Return the (x, y) coordinate for the center point of the cell that contains the specified text.  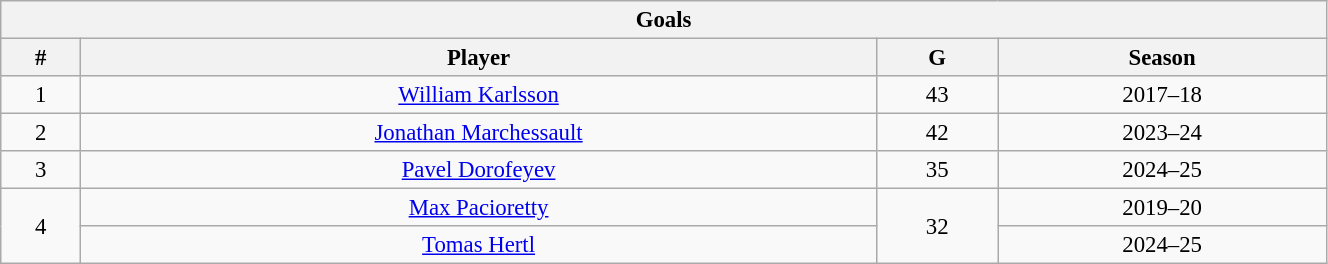
Jonathan Marchessault (479, 133)
Player (479, 58)
# (41, 58)
G (936, 58)
Max Pacioretty (479, 208)
32 (936, 226)
Pavel Dorofeyev (479, 170)
2017–18 (1162, 95)
3 (41, 170)
William Karlsson (479, 95)
43 (936, 95)
1 (41, 95)
Goals (664, 20)
2 (41, 133)
Season (1162, 58)
2019–20 (1162, 208)
Tomas Hertl (479, 245)
4 (41, 226)
42 (936, 133)
35 (936, 170)
2023–24 (1162, 133)
